Locate the cell with the specified text and output its [x, y] center coordinate. 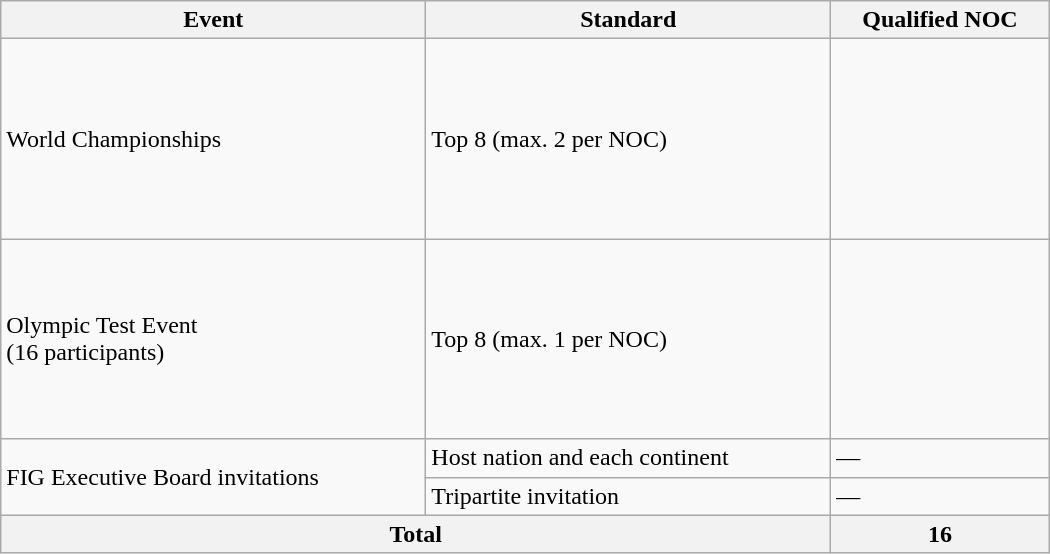
Total [416, 534]
Host nation and each continent [628, 458]
Top 8 (max. 1 per NOC) [628, 339]
Event [214, 20]
Top 8 (max. 2 per NOC) [628, 139]
Olympic Test Event(16 participants) [214, 339]
16 [940, 534]
Tripartite invitation [628, 496]
FIG Executive Board invitations [214, 477]
World Championships [214, 139]
Qualified NOC [940, 20]
Standard [628, 20]
